Find where the given text appears and provide that cell's center as [X, Y] coordinate. 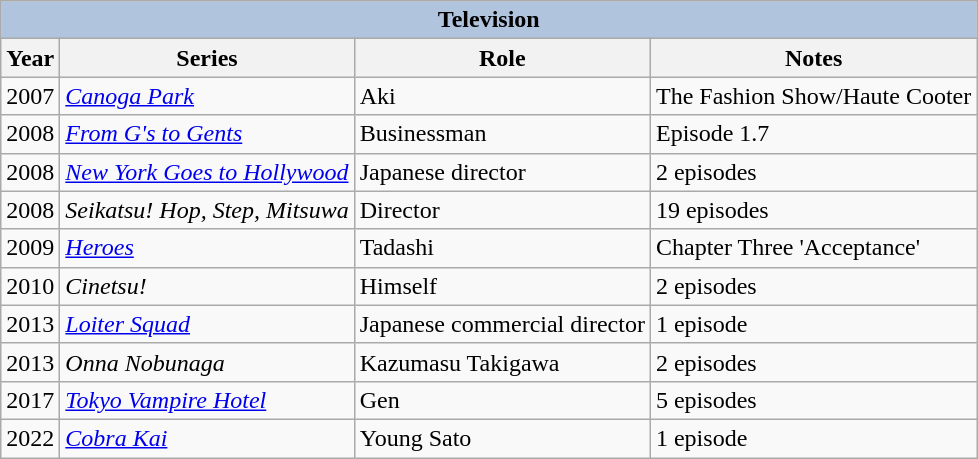
2007 [30, 96]
Kazumasu Takigawa [502, 362]
Himself [502, 286]
Role [502, 58]
Onna Nobunaga [207, 362]
Loiter Squad [207, 324]
Aki [502, 96]
Year [30, 58]
Tadashi [502, 248]
New York Goes to Hollywood [207, 172]
Japanese commercial director [502, 324]
5 episodes [813, 400]
2009 [30, 248]
Cobra Kai [207, 438]
2010 [30, 286]
Chapter Three 'Acceptance' [813, 248]
Seikatsu! Hop, Step, Mitsuwa [207, 210]
The Fashion Show/Haute Cooter [813, 96]
From G's to Gents [207, 134]
Canoga Park [207, 96]
Young Sato [502, 438]
19 episodes [813, 210]
Television [489, 20]
Japanese director [502, 172]
Notes [813, 58]
Businessman [502, 134]
Tokyo Vampire Hotel [207, 400]
Episode 1.7 [813, 134]
Cinetsu! [207, 286]
2022 [30, 438]
2017 [30, 400]
Heroes [207, 248]
Gen [502, 400]
Director [502, 210]
Series [207, 58]
